Determine the (x, y) coordinate at the center of the cell enclosing the given text.  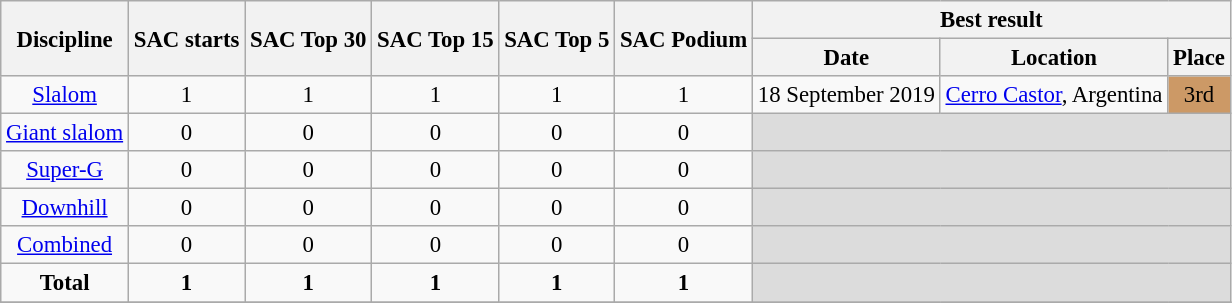
Discipline (65, 38)
18 September 2019 (846, 95)
Date (846, 58)
3rd (1199, 95)
Combined (65, 245)
SAC Top 15 (436, 38)
Cerro Castor, Argentina (1054, 95)
Place (1199, 58)
Location (1054, 58)
Slalom (65, 95)
SAC Podium (684, 38)
Giant slalom (65, 133)
SAC starts (186, 38)
SAC Top 30 (308, 38)
Downhill (65, 208)
Total (65, 283)
SAC Top 5 (557, 38)
Super-G (65, 170)
Best result (991, 20)
